Provide the [X, Y] coordinate of the cell's center where the given text is located.  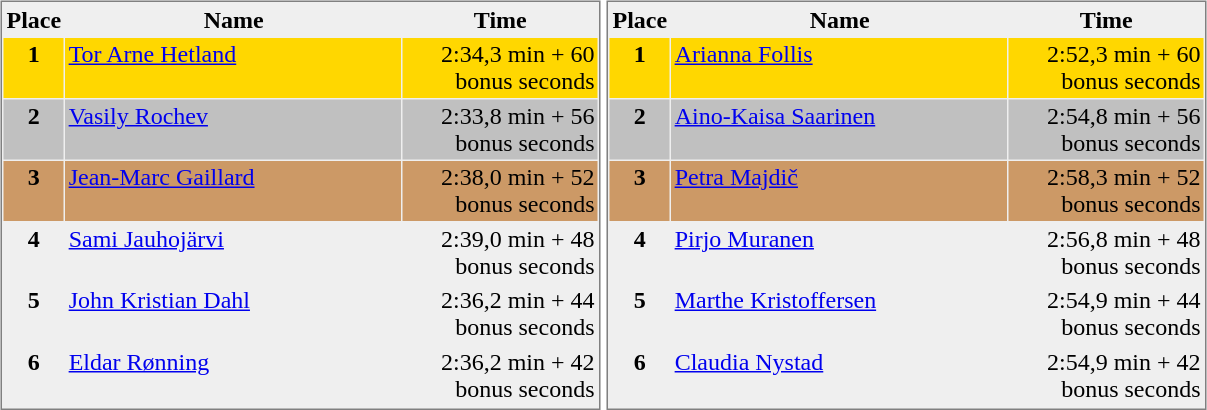
Sami Jauhojärvi [234, 252]
2:54,9 min + 44 bonus seconds [1106, 314]
Marthe Kristoffersen [840, 314]
2:39,0 min + 48 bonus seconds [500, 252]
Pirjo Muranen [840, 252]
2:34,3 min + 60 bonus seconds [500, 68]
2:36,2 min + 42 bonus seconds [500, 376]
Aino-Kaisa Saarinen [840, 130]
2:56,8 min + 48 bonus seconds [1106, 252]
2:54,9 min + 42 bonus seconds [1106, 376]
2:36,2 min + 44 bonus seconds [500, 314]
Arianna Follis [840, 68]
Tor Arne Hetland [234, 68]
2:52,3 min + 60 bonus seconds [1106, 68]
Petra Majdič [840, 191]
Claudia Nystad [840, 376]
2:33,8 min + 56 bonus seconds [500, 130]
2:54,8 min + 56 bonus seconds [1106, 130]
2:38,0 min + 52 bonus seconds [500, 191]
Jean-Marc Gaillard [234, 191]
John Kristian Dahl [234, 314]
2:58,3 min + 52 bonus seconds [1106, 191]
Vasily Rochev [234, 130]
Eldar Rønning [234, 376]
